From the cell containing the given text, extract its center point as [X, Y] coordinate. 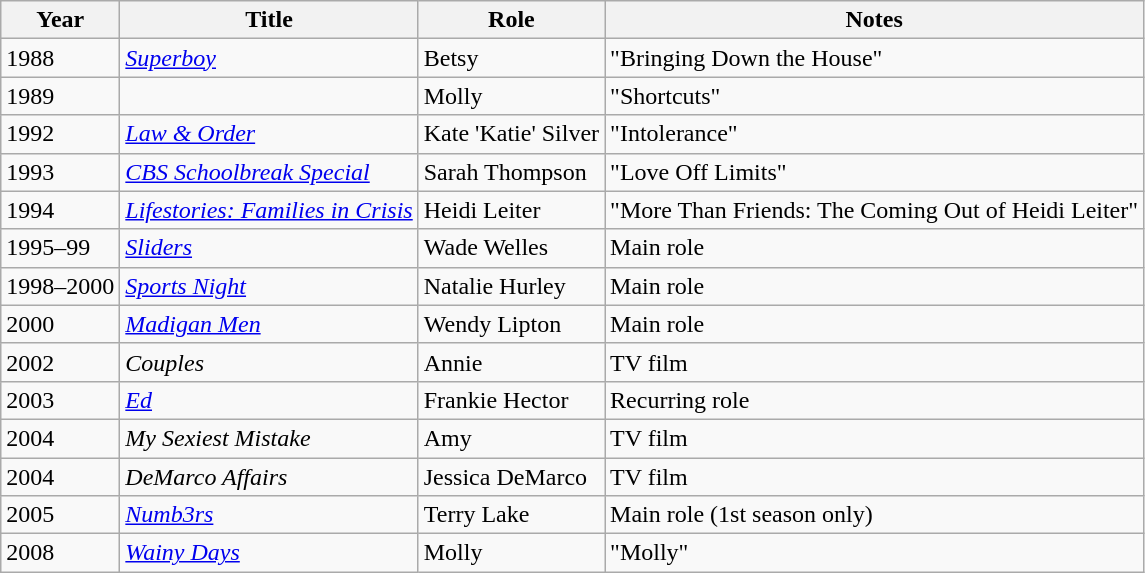
Natalie Hurley [511, 286]
CBS Schoolbreak Special [269, 172]
"Bringing Down the House" [874, 58]
Notes [874, 20]
Couples [269, 362]
Terry Lake [511, 515]
Role [511, 20]
Heidi Leiter [511, 210]
Madigan Men [269, 324]
Superboy [269, 58]
Wendy Lipton [511, 324]
Wade Welles [511, 248]
1993 [60, 172]
"Shortcuts" [874, 96]
Sports Night [269, 286]
Law & Order [269, 134]
Year [60, 20]
Main role (1st season only) [874, 515]
Title [269, 20]
Betsy [511, 58]
1992 [60, 134]
Frankie Hector [511, 400]
Lifestories: Families in Crisis [269, 210]
Sarah Thompson [511, 172]
1998–2000 [60, 286]
1995–99 [60, 248]
"Intolerance" [874, 134]
"More Than Friends: The Coming Out of Heidi Leiter" [874, 210]
1988 [60, 58]
"Love Off Limits" [874, 172]
2008 [60, 553]
Sliders [269, 248]
"Molly" [874, 553]
2000 [60, 324]
2003 [60, 400]
2005 [60, 515]
Recurring role [874, 400]
DeMarco Affairs [269, 477]
1994 [60, 210]
Ed [269, 400]
Jessica DeMarco [511, 477]
Amy [511, 438]
2002 [60, 362]
Wainy Days [269, 553]
Annie [511, 362]
Kate 'Katie' Silver [511, 134]
My Sexiest Mistake [269, 438]
Numb3rs [269, 515]
1989 [60, 96]
